Locate the cell with the specified text and output its (X, Y) center coordinate. 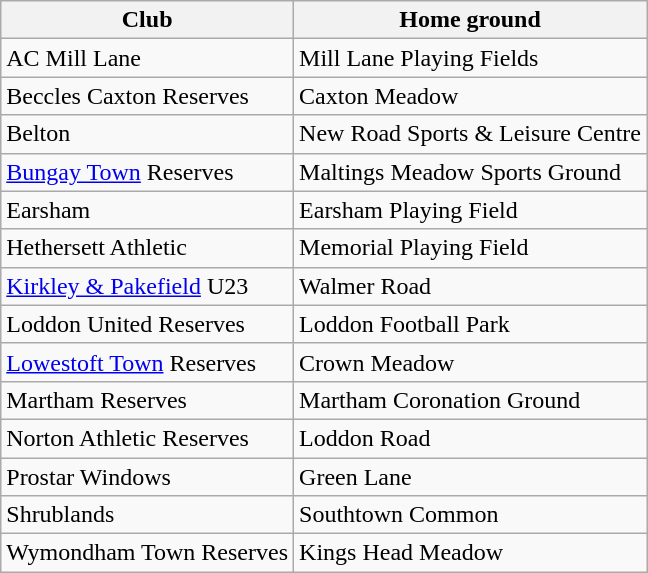
Earsham (148, 210)
Southtown Common (470, 515)
Prostar Windows (148, 477)
Green Lane (470, 477)
Wymondham Town Reserves (148, 553)
Lowestoft Town Reserves (148, 362)
Loddon United Reserves (148, 324)
Bungay Town Reserves (148, 172)
Mill Lane Playing Fields (470, 58)
Loddon Football Park (470, 324)
Memorial Playing Field (470, 248)
Kirkley & Pakefield U23 (148, 286)
Crown Meadow (470, 362)
Belton (148, 134)
Walmer Road (470, 286)
AC Mill Lane (148, 58)
Club (148, 20)
Kings Head Meadow (470, 553)
Home ground (470, 20)
Martham Reserves (148, 400)
Caxton Meadow (470, 96)
Beccles Caxton Reserves (148, 96)
Hethersett Athletic (148, 248)
Earsham Playing Field (470, 210)
Loddon Road (470, 438)
Martham Coronation Ground (470, 400)
Shrublands (148, 515)
Norton Athletic Reserves (148, 438)
New Road Sports & Leisure Centre (470, 134)
Maltings Meadow Sports Ground (470, 172)
